Return (X, Y) of the center of cell containing provided text 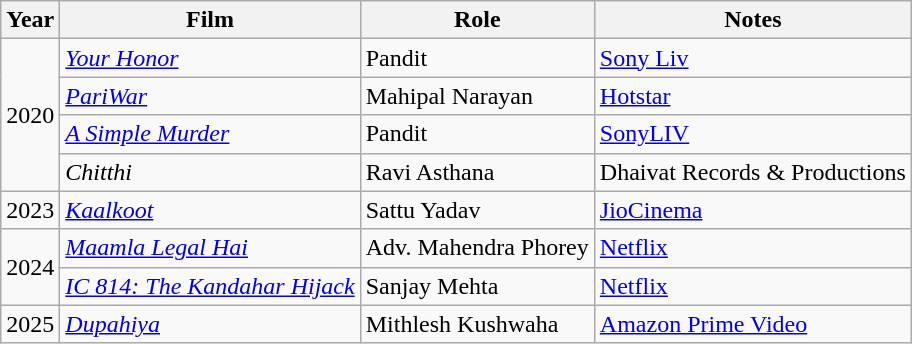
IC 814: The Kandahar Hijack (210, 286)
2020 (30, 115)
Amazon Prime Video (752, 324)
2023 (30, 210)
Sanjay Mehta (477, 286)
Dhaivat Records & Productions (752, 172)
Your Honor (210, 58)
2024 (30, 267)
Dupahiya (210, 324)
Role (477, 20)
Hotstar (752, 96)
Mithlesh Kushwaha (477, 324)
PariWar (210, 96)
JioCinema (752, 210)
Sattu Yadav (477, 210)
A Simple Murder (210, 134)
Maamla Legal Hai (210, 248)
Notes (752, 20)
Kaalkoot (210, 210)
Ravi Asthana (477, 172)
Adv. Mahendra Phorey (477, 248)
Sony Liv (752, 58)
2025 (30, 324)
Film (210, 20)
Year (30, 20)
Chitthi (210, 172)
Mahipal Narayan (477, 96)
SonyLIV (752, 134)
